Output the [X, Y] coordinate of the center of the cell containing the given text.  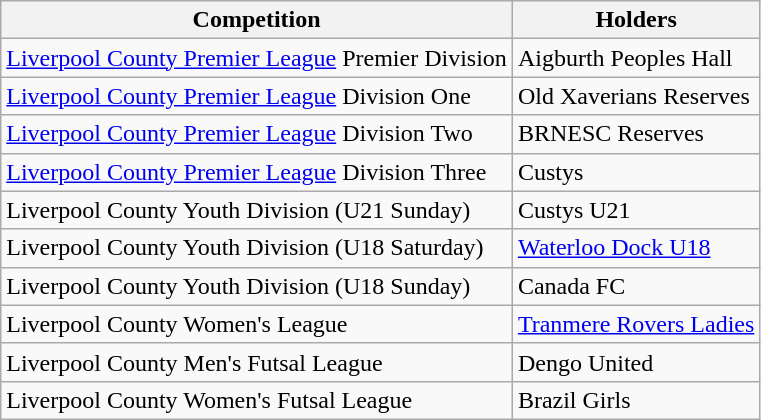
Aigburth Peoples Hall [636, 58]
Liverpool County Premier League Division One [257, 96]
Liverpool County Premier League Premier Division [257, 58]
Liverpool County Youth Division (U18 Sunday) [257, 286]
Liverpool County Youth Division (U21 Sunday) [257, 210]
Liverpool County Women's League [257, 324]
Old Xaverians Reserves [636, 96]
Custys U21 [636, 210]
Dengo United [636, 362]
Waterloo Dock U18 [636, 248]
Custys [636, 172]
Liverpool County Men's Futsal League [257, 362]
Canada FC [636, 286]
Liverpool County Youth Division (U18 Saturday) [257, 248]
Brazil Girls [636, 400]
Competition [257, 20]
Tranmere Rovers Ladies [636, 324]
Holders [636, 20]
Liverpool County Premier League Division Two [257, 134]
Liverpool County Women's Futsal League [257, 400]
BRNESC Reserves [636, 134]
Liverpool County Premier League Division Three [257, 172]
